Return [X, Y] of the center of cell containing provided text 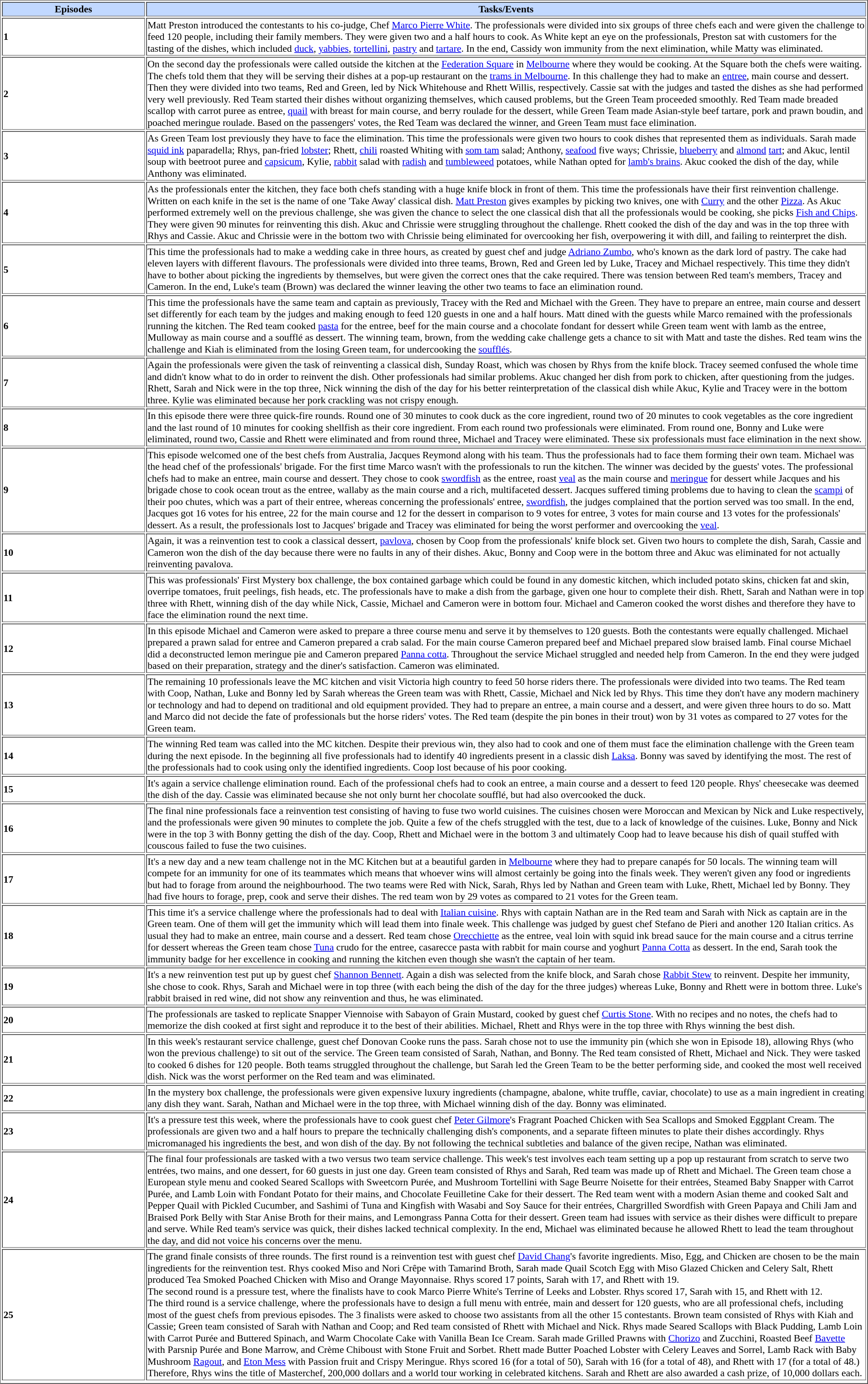
22 [73, 1098]
16 [73, 828]
5 [73, 269]
2 [73, 93]
14 [73, 756]
13 [73, 705]
11 [73, 597]
8 [73, 427]
15 [73, 789]
25 [73, 1314]
23 [73, 1131]
7 [73, 383]
17 [73, 879]
Tasks/Events [506, 9]
20 [73, 1020]
19 [73, 987]
3 [73, 156]
6 [73, 326]
Episodes [73, 9]
18 [73, 936]
4 [73, 213]
24 [73, 1200]
10 [73, 553]
9 [73, 490]
1 [73, 37]
12 [73, 648]
21 [73, 1059]
